Locate the cell with the specified text and output its (X, Y) center coordinate. 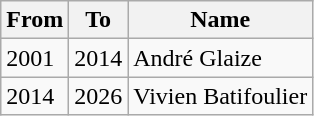
André Glaize (220, 58)
To (98, 20)
2026 (98, 96)
Vivien Batifoulier (220, 96)
2001 (35, 58)
Name (220, 20)
From (35, 20)
